Return (x, y) of the center of cell containing provided text 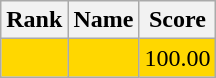
Name (104, 20)
Rank (34, 20)
Score (178, 20)
100.00 (178, 58)
